Scan for the cell matching the given text and deliver its [X, Y] coordinate at center. 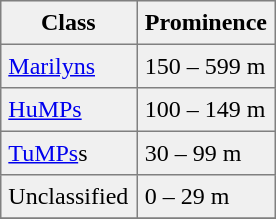
30 – 99 m [206, 153]
HuMPs [68, 110]
Class [68, 23]
150 – 599 m [206, 66]
TuMPss [68, 153]
0 – 29 m [206, 197]
Marilyns [68, 66]
Unclassified [68, 197]
Prominence [206, 23]
100 – 149 m [206, 110]
